Provide the (X, Y) coordinate of the cell's center where the given text is located.  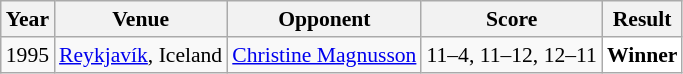
Score (511, 19)
Year (28, 19)
Opponent (324, 19)
Result (642, 19)
Reykjavík, Iceland (140, 55)
11–4, 11–12, 12–11 (511, 55)
Venue (140, 19)
1995 (28, 55)
Christine Magnusson (324, 55)
Winner (642, 55)
